Return [x, y] of the center of cell containing provided text 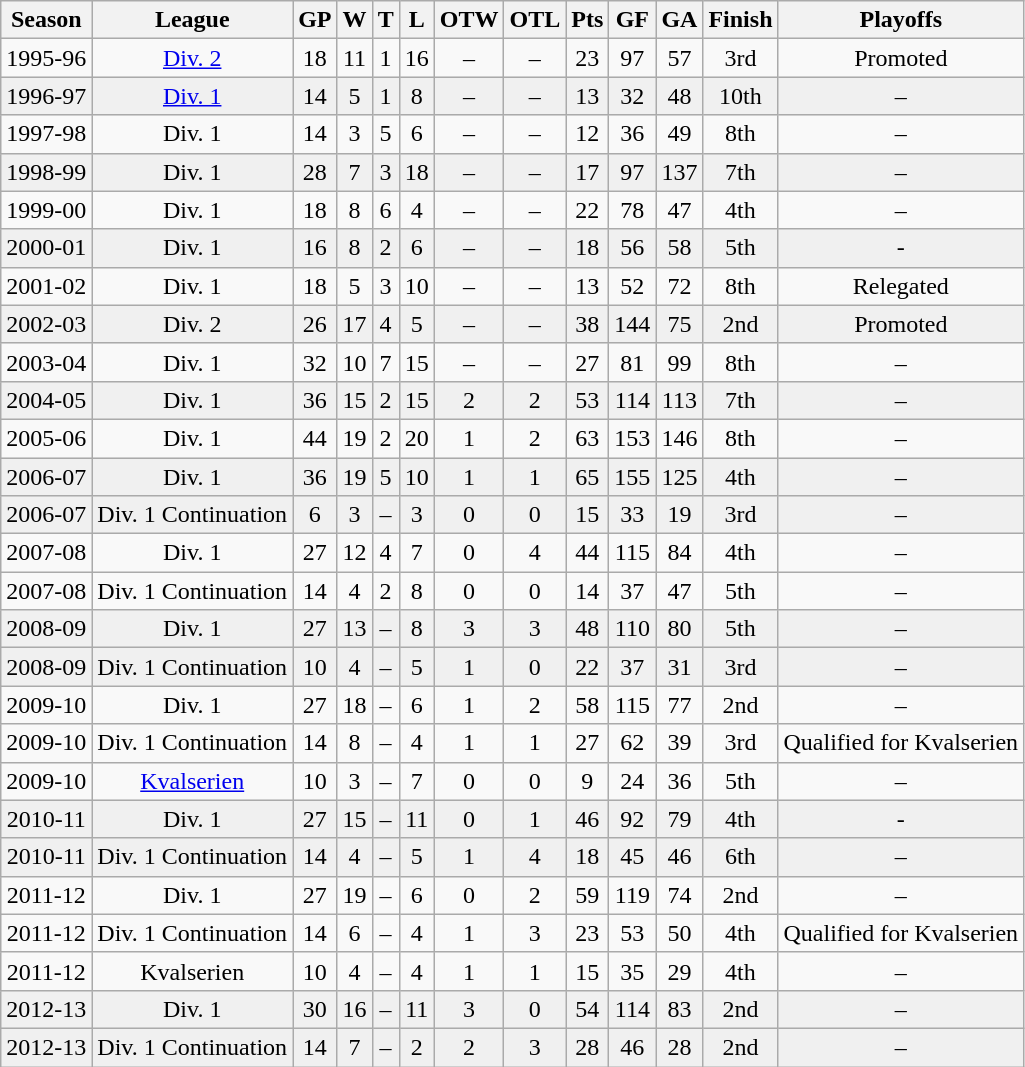
49 [680, 134]
38 [588, 324]
2005-06 [46, 438]
T [386, 20]
92 [632, 819]
153 [632, 438]
OTW [469, 20]
9 [588, 781]
GP [315, 20]
57 [680, 58]
Pts [588, 20]
146 [680, 438]
125 [680, 477]
113 [680, 400]
77 [680, 705]
52 [632, 286]
83 [680, 1009]
31 [680, 667]
26 [315, 324]
35 [632, 971]
65 [588, 477]
W [354, 20]
74 [680, 895]
72 [680, 286]
2000-01 [46, 248]
Playoffs [901, 20]
84 [680, 553]
2001-02 [46, 286]
75 [680, 324]
6th [740, 857]
GA [680, 20]
81 [632, 362]
78 [632, 210]
10th [740, 96]
59 [588, 895]
24 [632, 781]
79 [680, 819]
1997-98 [46, 134]
39 [680, 743]
2002-03 [46, 324]
29 [680, 971]
2004-05 [46, 400]
119 [632, 895]
62 [632, 743]
137 [680, 172]
144 [632, 324]
20 [416, 438]
GF [632, 20]
Season [46, 20]
155 [632, 477]
2003-04 [46, 362]
1995-96 [46, 58]
30 [315, 1009]
1999-00 [46, 210]
Relegated [901, 286]
50 [680, 933]
63 [588, 438]
45 [632, 857]
Finish [740, 20]
League [192, 20]
33 [632, 515]
1998-99 [46, 172]
80 [680, 629]
99 [680, 362]
L [416, 20]
54 [588, 1009]
OTL [535, 20]
56 [632, 248]
110 [632, 629]
1996-97 [46, 96]
